From the cell containing the given text, extract its center point as [x, y] coordinate. 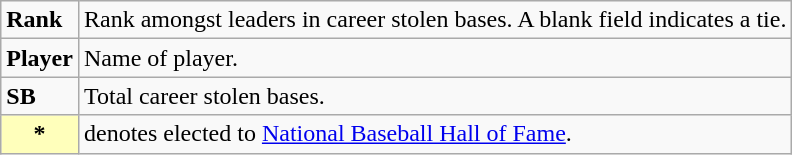
SB [40, 96]
Rank [40, 20]
Total career stolen bases. [435, 96]
Rank amongst leaders in career stolen bases. A blank field indicates a tie. [435, 20]
Player [40, 58]
* [40, 134]
Name of player. [435, 58]
denotes elected to National Baseball Hall of Fame. [435, 134]
